From the cell containing the given text, extract its center point as (x, y) coordinate. 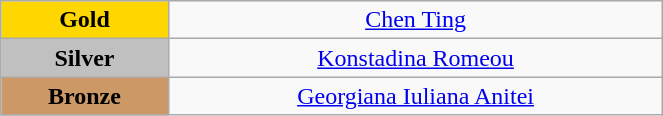
Konstadina Romeou (416, 58)
Gold (85, 20)
Chen Ting (416, 20)
Bronze (85, 96)
Georgiana Iuliana Anitei (416, 96)
Silver (85, 58)
